Identify which cell holds the provided text, then report its (X, Y) central coordinate. 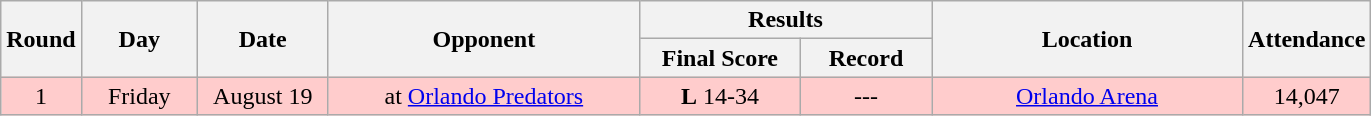
Day (139, 39)
Date (262, 39)
at Orlando Predators (484, 96)
Results (785, 20)
Location (1088, 39)
14,047 (1307, 96)
August 19 (262, 96)
Final Score (720, 58)
Orlando Arena (1088, 96)
1 (41, 96)
Opponent (484, 39)
Record (866, 58)
Attendance (1307, 39)
Friday (139, 96)
L 14-34 (720, 96)
--- (866, 96)
Round (41, 39)
